Provide the (x, y) coordinate of the cell's center where the given text is located.  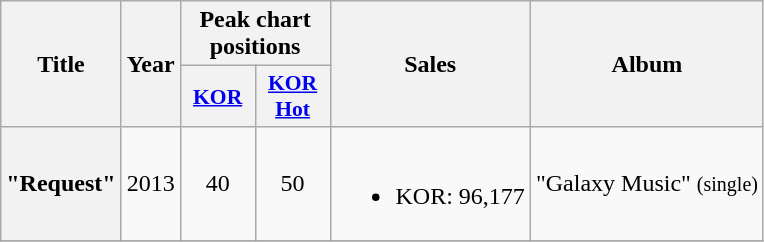
Year (150, 64)
Title (61, 64)
KOR (218, 96)
KOR: 96,177 (430, 184)
40 (218, 184)
Album (646, 64)
"Galaxy Music" (single) (646, 184)
Sales (430, 64)
50 (292, 184)
KORHot (292, 96)
2013 (150, 184)
"Request" (61, 184)
Peak chart positions (255, 34)
